Capture the cell that displays the provided text and extract its [x, y] central coordinate. 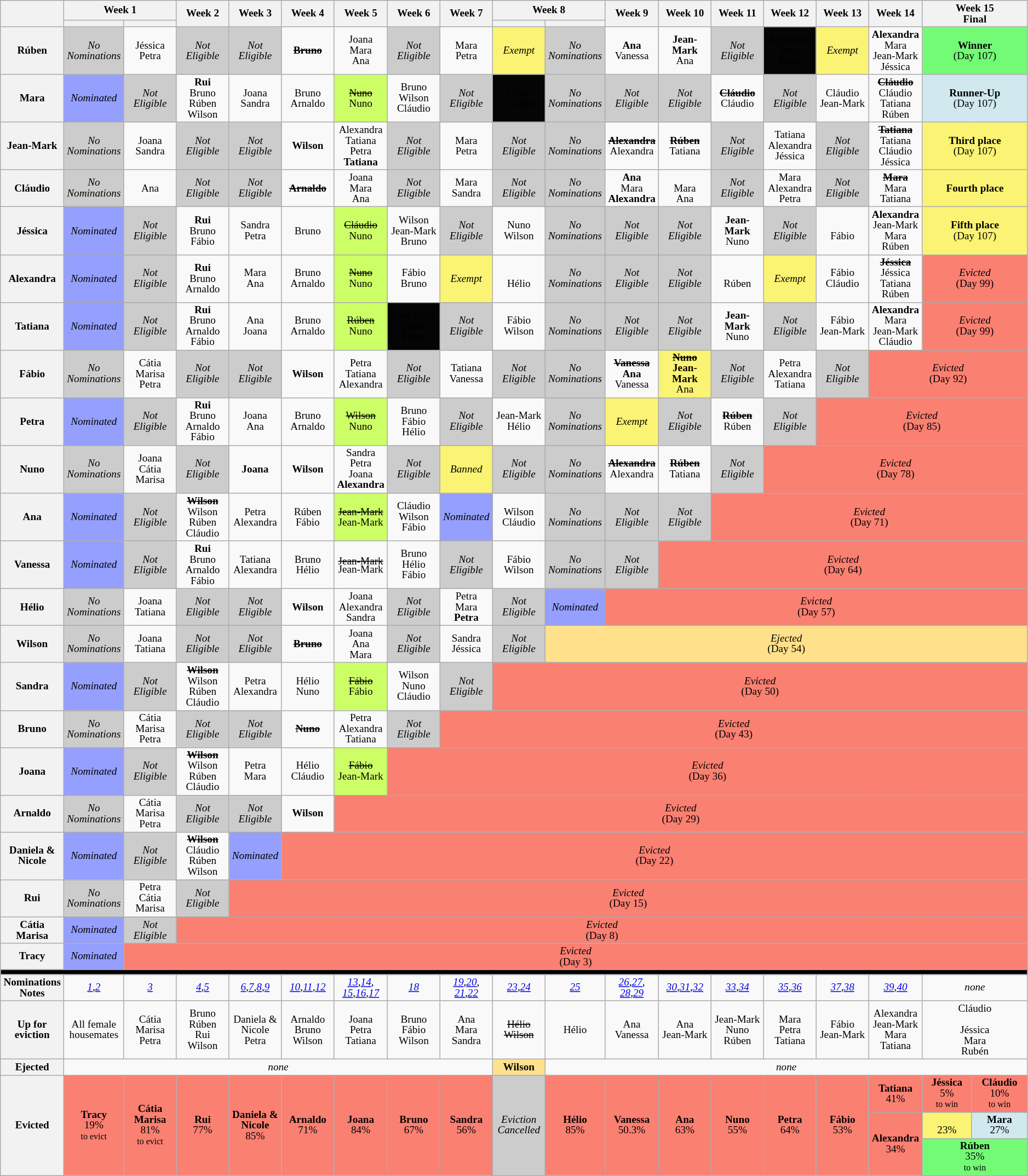
4,5 [203, 988]
BrunoRúbenRuiWilson [203, 1030]
Vanessa50.3% [632, 1125]
23,24 [519, 988]
CláudioJean-Mark [842, 99]
Week 7 [466, 14]
6,7,8,9 [255, 988]
JoanaTatiana [150, 644]
Tracy19%to evict [94, 1125]
CláudioNuno [361, 231]
WilsonJean-MarkBruno [414, 231]
JéssicaJéssicaTatianaRúben [895, 278]
25 [575, 988]
Fábio53% [842, 1125]
SandraJéssica [466, 644]
Ejected [32, 1068]
Ejected (Day 54) [786, 644]
Joana Tatiana [150, 607]
37,38 [842, 988]
Week 3 [255, 14]
Petra [32, 422]
CláudioWilsonFábio [414, 517]
NominationsNotes [32, 988]
Evicted(Day 57) [816, 607]
1,2 [94, 988]
Cátia Marisa [32, 930]
10,11,12 [308, 988]
Vanessa [32, 565]
Week 14 [895, 14]
Runner-Up(Day 107) [975, 99]
Fourth place [975, 188]
RuiBrunoArnaldo [203, 278]
WilsonCláudio [519, 517]
NunoJean-MarkAna [685, 373]
Evicted(Day 22) [654, 856]
Arnaldo71% [308, 1125]
Fifth place(Day 107) [975, 231]
AlexandraJean-MarkMaraRúben [895, 231]
JoanaAlexandraSandra [361, 607]
JoanaAnaMara [361, 644]
SandraPetraJoanaAlexandra [361, 469]
Evicted(Day 78) [895, 469]
Jean-MarkAna [685, 50]
Evicted(Day 85) [922, 422]
WilsonNuno [361, 422]
Evicted(Day 3) [576, 956]
18 [414, 988]
35,36 [790, 988]
Third place(Day 107) [975, 146]
Bruno 67% [414, 1125]
23% [947, 1125]
MaraPetraTatiana [790, 1030]
39,40 [895, 988]
Jean-MarkNunoRúben [737, 1030]
Mara27% [1000, 1125]
AlexandraMaraJean-MarkJéssica [895, 50]
19,20, 21,22 [466, 988]
Evicted [32, 1125]
AlexandraTatianaPetraTatiana [361, 146]
PetraCátia Marisa [150, 898]
Sandra 56% [466, 1125]
AnaJoana [255, 326]
Week 8 [549, 10]
Evicted(Day 29) [681, 814]
Week 12 [790, 14]
Evicted(Day 43) [734, 729]
ArnaldoBrunoWilson [308, 1030]
Daniela & Nicole [32, 856]
Week 15Final [975, 14]
Banned [466, 469]
Sandra [32, 687]
Week 10 [685, 14]
Nuno55% [737, 1125]
33,34 [737, 988]
3 [150, 988]
RuiBrunoFábio [203, 231]
BrunoFábioWilson [414, 1030]
Week 1 [120, 10]
AnaMaraAlexandra [632, 188]
Jéssica5%to win [947, 1093]
MaraAlexandraPetra [790, 188]
Evicted(Day 8) [602, 930]
Daniela & Nicole 85% [255, 1125]
PetraMaraPetra [466, 607]
BrunoWilsonCláudio [414, 99]
JoanaPetraTatiana [361, 1030]
AlexandraMaraJean-MarkCláudio [895, 326]
Evicted(Day 71) [869, 517]
EvictionCancelled [519, 1125]
Hélio 85% [575, 1125]
Week 6 [414, 14]
FábioFábio [361, 687]
Evicted(Day 15) [628, 898]
Daniela & NicolePetra [255, 1030]
30,31,32 [685, 988]
AlexandraPetraMara [790, 50]
TatianaVanessa [466, 373]
Up foreviction [32, 1030]
Mara [32, 99]
JoanaAna [255, 422]
Week 2 [203, 14]
Jéssica Petra [150, 50]
AnaMaraSandra [466, 1030]
13,14, 15,16,17 [361, 988]
Alexandra34% [895, 1144]
Cláudio [32, 188]
AnaJean-Mark [685, 1030]
SandraPetra [255, 231]
Tatiana41% [895, 1093]
Week 5 [361, 14]
Winner(Day 107) [975, 50]
AlexandraJean-MarkMaraTatiana [895, 1030]
RúbenRúben [737, 422]
BrunoHélio [308, 565]
Evicted(Day 64) [843, 565]
CláudioJéssicaMaraRubén [975, 1030]
Rui [32, 898]
Evicted(Day 50) [760, 687]
Week 9 [632, 14]
VanessaAnaVanessa [632, 373]
Cátia Marisa81%to evict [150, 1125]
Rui77% [203, 1125]
Jean-Mark [32, 146]
Evicted(Day 36) [708, 771]
WilsonNunoCláudio [414, 687]
Jean-MarkHélio [519, 422]
RúbenNuno [361, 326]
Tatiana [32, 326]
NunoWilson [519, 231]
Jean-MarkBrunoFábio [414, 326]
RuiBrunoRúbenWilson [203, 99]
FábioCláudio [842, 278]
MaraSandra [466, 188]
Cláudio10%to win [1000, 1093]
RúbenFábio [308, 517]
Joana84% [361, 1125]
HélioNuno [308, 687]
CláudioCláudio [737, 99]
26,27, 28,29 [632, 988]
Tracy [32, 956]
MaraMaraTatiana [895, 188]
HélioWilson [519, 1030]
Rúben35%to win [975, 1157]
Jéssica [32, 231]
Petra64% [790, 1125]
All femalehousemates [94, 1030]
PetraTatianaAlexandra [361, 373]
PetraMara [255, 771]
CláudioCláudioTatianaRúben [895, 99]
Week 4 [308, 14]
TatianaAlexandraJéssica [790, 146]
FábioBruno [414, 278]
BrunoFábioHélio [414, 422]
Alexandra [32, 278]
JoanaCátia Marisa [150, 469]
Week 13 [842, 14]
WilsonCláudioRúbenWilson [203, 856]
Ana63% [685, 1125]
Evicted(Day 92) [948, 373]
TatianaTatianaCláudioJéssica [895, 146]
Week 11 [737, 14]
TatianaAlexandra [255, 565]
BrunoHélioFábio [414, 565]
